Detect which cell encompasses the target text, then output its [x, y] center coordinate. 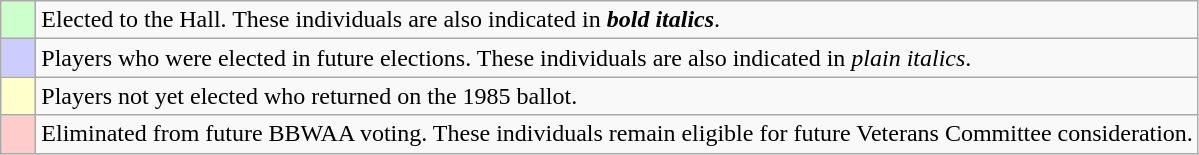
Players not yet elected who returned on the 1985 ballot. [618, 96]
Players who were elected in future elections. These individuals are also indicated in plain italics. [618, 58]
Elected to the Hall. These individuals are also indicated in bold italics. [618, 20]
Eliminated from future BBWAA voting. These individuals remain eligible for future Veterans Committee consideration. [618, 134]
